Detect which cell encompasses the target text, then output its (x, y) center coordinate. 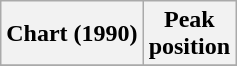
Chart (1990) (72, 34)
Peakposition (189, 34)
